Output the (x, y) coordinate of the center of the cell containing the given text.  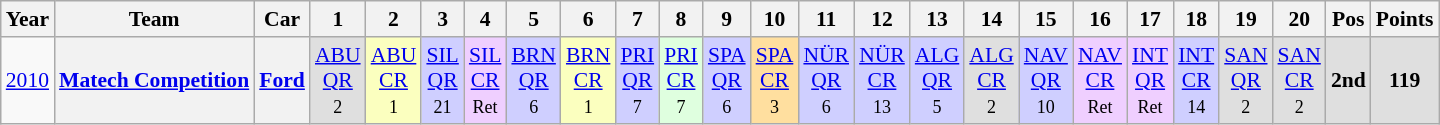
BRNQR6 (534, 80)
5 (534, 19)
SANQR2 (1246, 80)
Year (28, 19)
8 (681, 19)
NAVCRRet (1100, 80)
20 (1300, 19)
SILCRRet (486, 80)
ALGQR5 (937, 80)
14 (991, 19)
9 (727, 19)
10 (775, 19)
NAVQR10 (1046, 80)
SPAQR6 (727, 80)
2nd (1348, 80)
16 (1100, 19)
PRIQR7 (637, 80)
12 (882, 19)
ABUQR2 (338, 80)
1 (338, 19)
BRNCR1 (588, 80)
NÜRQR6 (826, 80)
PRICR7 (681, 80)
2010 (28, 80)
SILQR21 (442, 80)
2 (394, 19)
15 (1046, 19)
INTQRRet (1150, 80)
11 (826, 19)
SANCR2 (1300, 80)
ALGCR2 (991, 80)
13 (937, 19)
7 (637, 19)
NÜRCR13 (882, 80)
3 (442, 19)
Car (282, 19)
18 (1196, 19)
119 (1405, 80)
SPACR3 (775, 80)
Matech Competition (154, 80)
Ford (282, 80)
6 (588, 19)
INTCR14 (1196, 80)
17 (1150, 19)
4 (486, 19)
ABUCR1 (394, 80)
Pos (1348, 19)
19 (1246, 19)
Points (1405, 19)
Team (154, 19)
